Find where the given text appears and provide that cell's center as [X, Y] coordinate. 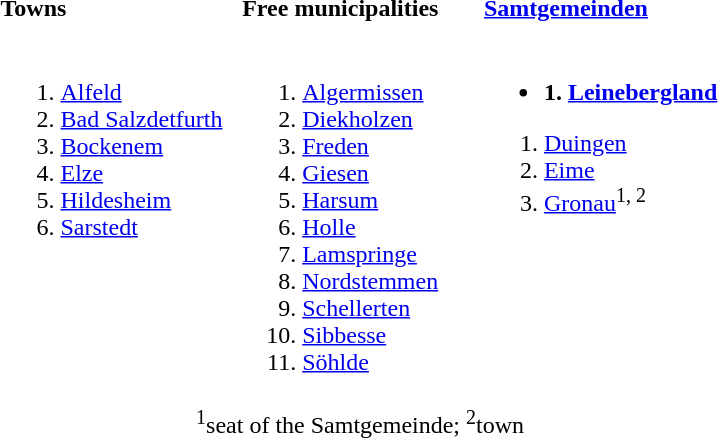
AlgermissenDiekholzenFredenGiesenHarsumHolleLamspringeNordstemmenSchellertenSibbesseSöhlde [360, 214]
